Locate the cell with the specified text and output its [X, Y] center coordinate. 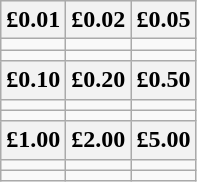
£0.20 [98, 80]
£2.00 [98, 140]
£0.50 [164, 80]
£1.00 [34, 140]
£5.00 [164, 140]
£0.05 [164, 20]
£0.02 [98, 20]
£0.01 [34, 20]
£0.10 [34, 80]
